Find where the given text appears and provide that cell's center as (x, y) coordinate. 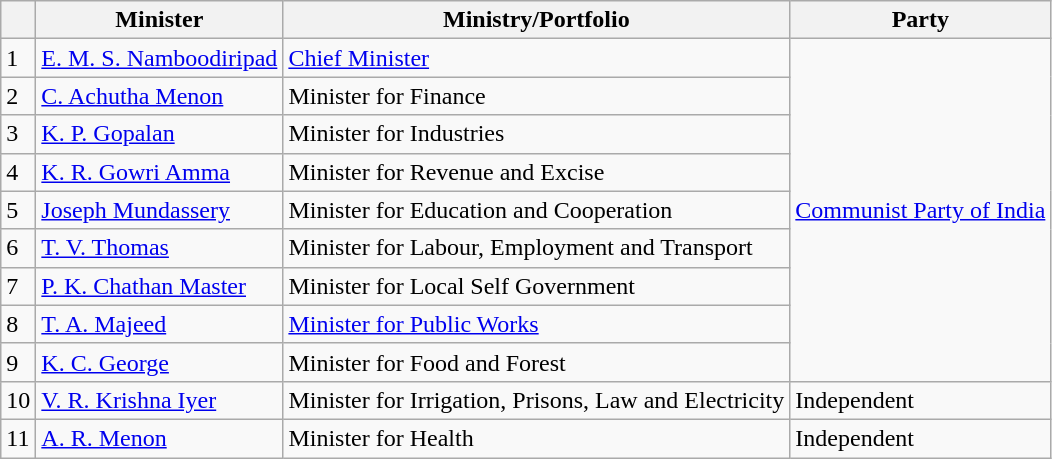
6 (18, 248)
A. R. Menon (160, 438)
T. A. Majeed (160, 324)
P. K. Chathan Master (160, 286)
10 (18, 400)
K. P. Gopalan (160, 134)
E. M. S. Namboodiripad (160, 58)
5 (18, 210)
C. Achutha Menon (160, 96)
Ministry/Portfolio (536, 20)
Chief Minister (536, 58)
4 (18, 172)
2 (18, 96)
11 (18, 438)
V. R. Krishna Iyer (160, 400)
Minister for Health (536, 438)
Minister for Public Works (536, 324)
Party (920, 20)
3 (18, 134)
7 (18, 286)
K. C. George (160, 362)
1 (18, 58)
Minister (160, 20)
9 (18, 362)
Minister for Local Self Government (536, 286)
Minister for Labour, Employment and Transport (536, 248)
K. R. Gowri Amma (160, 172)
Minister for Education and Cooperation (536, 210)
Minister for Revenue and Excise (536, 172)
Minister for Irrigation, Prisons, Law and Electricity (536, 400)
T. V. Thomas (160, 248)
Minister for Food and Forest (536, 362)
Communist Party of India (920, 210)
Minister for Industries (536, 134)
Minister for Finance (536, 96)
8 (18, 324)
Joseph Mundassery (160, 210)
